Scan for the cell matching the given text and deliver its [x, y] coordinate at center. 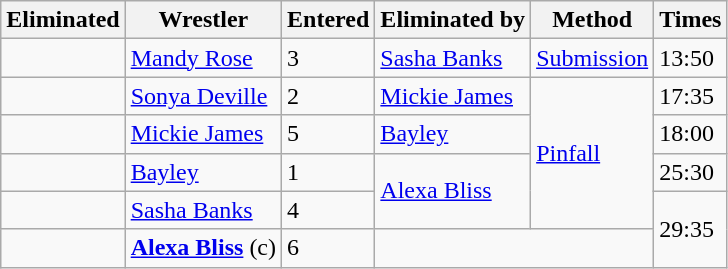
29:35 [690, 229]
Sonya Deville [203, 96]
2 [328, 96]
3 [328, 58]
Mandy Rose [203, 58]
Eliminated by [453, 20]
Pinfall [592, 153]
Times [690, 20]
Method [592, 20]
Entered [328, 20]
4 [328, 210]
18:00 [690, 134]
13:50 [690, 58]
Eliminated [63, 20]
Alexa Bliss (c) [203, 248]
25:30 [690, 172]
17:35 [690, 96]
6 [328, 248]
Alexa Bliss [453, 191]
5 [328, 134]
Submission [592, 58]
1 [328, 172]
Wrestler [203, 20]
